Identify which cell holds the provided text, then report its [X, Y] central coordinate. 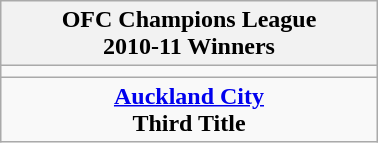
OFC Champions League2010-11 Winners [189, 34]
Auckland CityThird Title [189, 110]
